Capture the cell that displays the provided text and extract its (X, Y) central coordinate. 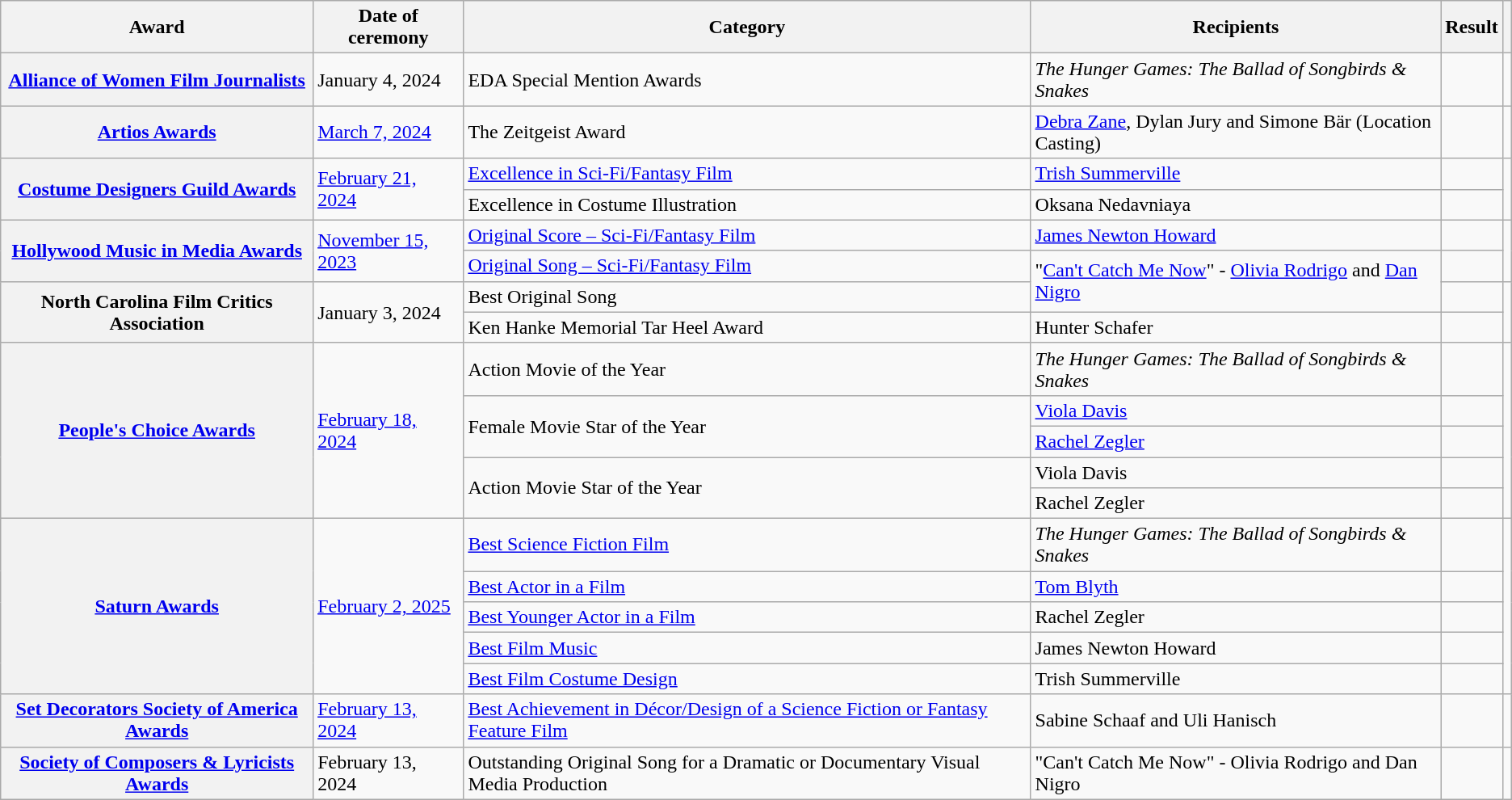
Costume Designers Guild Awards (157, 189)
Award (157, 27)
Excellence in Sci-Fi/Fantasy Film (747, 174)
Best Actor in a Film (747, 587)
North Carolina Film Critics Association (157, 312)
January 4, 2024 (388, 79)
Female Movie Star of the Year (747, 426)
Action Movie Star of the Year (747, 488)
March 7, 2024 (388, 133)
Debra Zane, Dylan Jury and Simone Bär (Location Casting) (1236, 133)
Category (747, 27)
Society of Composers & Lyricists Awards (157, 773)
People's Choice Awards (157, 430)
Hunter Schafer (1236, 327)
Best Film Costume Design (747, 679)
Oksana Nedavniaya (1236, 204)
Original Song – Sci-Fi/Fantasy Film (747, 266)
Best Original Song (747, 297)
January 3, 2024 (388, 312)
Best Film Music (747, 648)
Best Younger Actor in a Film (747, 617)
Best Achievement in Décor/Design of a Science Fiction or Fantasy Feature Film (747, 721)
Action Movie of the Year (747, 368)
Sabine Schaaf and Uli Hanisch (1236, 721)
Excellence in Costume Illustration (747, 204)
Outstanding Original Song for a Dramatic or Documentary Visual Media Production (747, 773)
Result (1472, 27)
Alliance of Women Film Journalists (157, 79)
Date of ceremony (388, 27)
Saturn Awards (157, 606)
Recipients (1236, 27)
February 2, 2025 (388, 606)
Original Score – Sci-Fi/Fantasy Film (747, 235)
Artios Awards (157, 133)
The Zeitgeist Award (747, 133)
Best Science Fiction Film (747, 545)
February 21, 2024 (388, 189)
Hollywood Music in Media Awards (157, 251)
February 18, 2024 (388, 430)
Set Decorators Society of America Awards (157, 721)
November 15, 2023 (388, 251)
Ken Hanke Memorial Tar Heel Award (747, 327)
EDA Special Mention Awards (747, 79)
Tom Blyth (1236, 587)
